Search for the cell housing the specified text and yield its (X, Y) center coordinate. 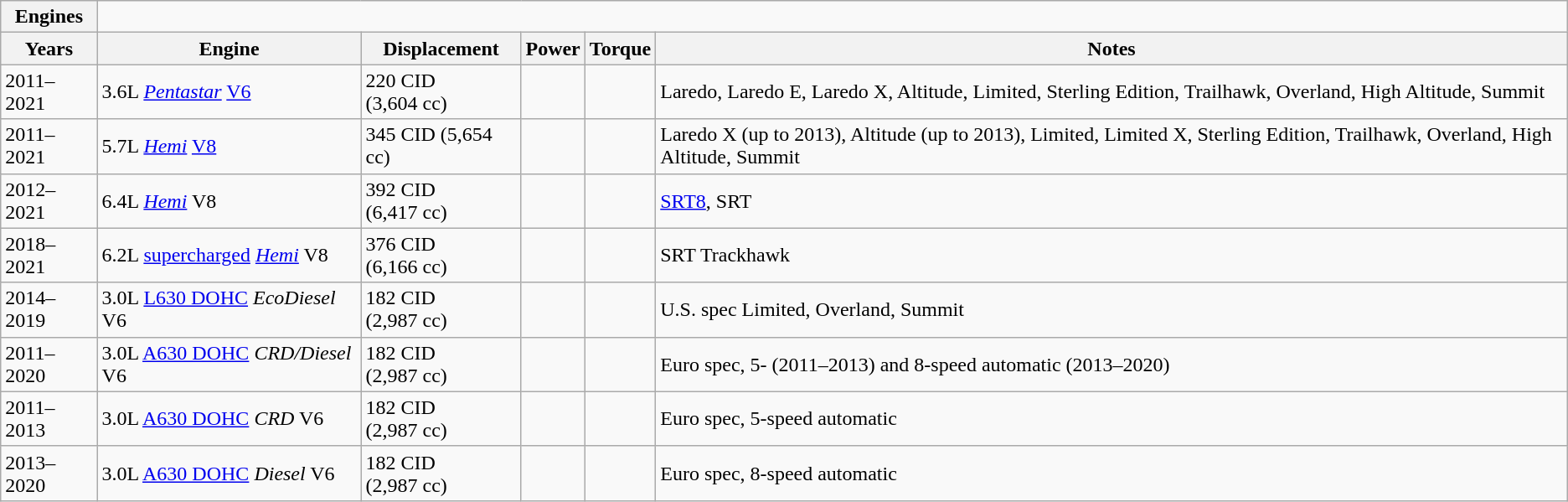
2014–2019 (49, 310)
U.S. spec Limited, Overland, Summit (1112, 310)
376 CID (6,166 cc) (441, 255)
SRT8, SRT (1112, 201)
2013–2020 (49, 473)
Notes (1112, 49)
Laredo X (up to 2013), Altitude (up to 2013), Limited, Limited X, Sterling Edition, Trailhawk, Overland, High Altitude, Summit (1112, 146)
Displacement (441, 49)
Torque (620, 49)
2012–2021 (49, 201)
6.2L supercharged Hemi V8 (230, 255)
3.0L A630 DOHC Diesel V6 (230, 473)
3.0L A630 DOHC CRD/Diesel V6 (230, 364)
2018–2021 (49, 255)
6.4L Hemi V8 (230, 201)
220 CID (3,604 cc) (441, 92)
Euro spec, 5- (2011–2013) and 8-speed automatic (2013–2020) (1112, 364)
Power (553, 49)
Euro spec, 8-speed automatic (1112, 473)
392 CID (6,417 cc) (441, 201)
Engine (230, 49)
Engines (49, 17)
Euro spec, 5-speed automatic (1112, 419)
3.0L L630 DOHC EcoDiesel V6 (230, 310)
5.7L Hemi V8 (230, 146)
3.0L A630 DOHC CRD V6 (230, 419)
Laredo, Laredo E, Laredo X, Altitude, Limited, Sterling Edition, Trailhawk, Overland, High Altitude, Summit (1112, 92)
3.6L Pentastar V6 (230, 92)
345 CID (5,654 cc) (441, 146)
2011–2013 (49, 419)
SRT Trackhawk (1112, 255)
Years (49, 49)
2011–2020 (49, 364)
